Detect which cell encompasses the target text, then output its [x, y] center coordinate. 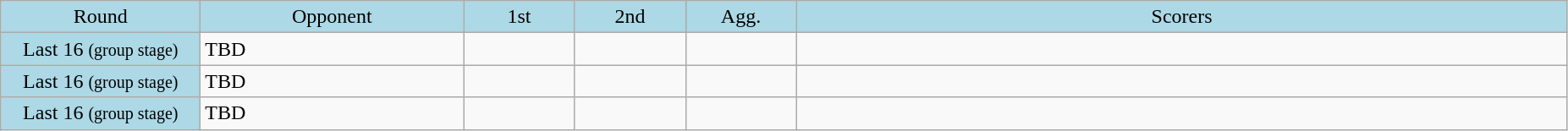
Opponent [332, 17]
2nd [630, 17]
Scorers [1181, 17]
Agg. [741, 17]
Round [101, 17]
1st [520, 17]
